Scan for the cell matching the given text and deliver its (X, Y) coordinate at center. 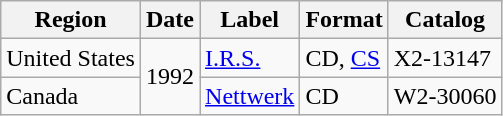
Label (250, 20)
W2-30060 (445, 96)
United States (71, 58)
CD (344, 96)
Region (71, 20)
1992 (170, 77)
Date (170, 20)
X2-13147 (445, 58)
CD, CS (344, 58)
Format (344, 20)
I.R.S. (250, 58)
Nettwerk (250, 96)
Canada (71, 96)
Catalog (445, 20)
